Search for the cell housing the specified text and yield its (X, Y) center coordinate. 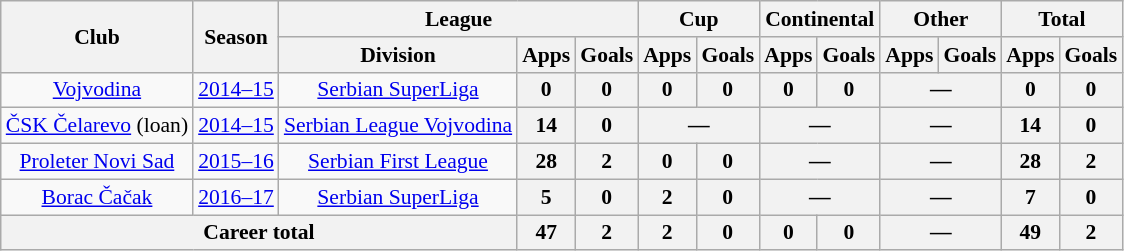
Other (940, 19)
Total (1062, 19)
2015–16 (236, 162)
Proleter Novi Sad (97, 162)
7 (1030, 197)
Serbian First League (398, 162)
Continental (820, 19)
49 (1030, 233)
Borac Čačak (97, 197)
ČSK Čelarevo (loan) (97, 126)
Division (398, 55)
League (458, 19)
47 (546, 233)
Club (97, 36)
Vojvodina (97, 90)
2016–17 (236, 197)
Career total (259, 233)
Season (236, 36)
Cup (698, 19)
5 (546, 197)
Serbian League Vojvodina (398, 126)
